Determine the [x, y] coordinate at the center of the cell enclosing the given text.  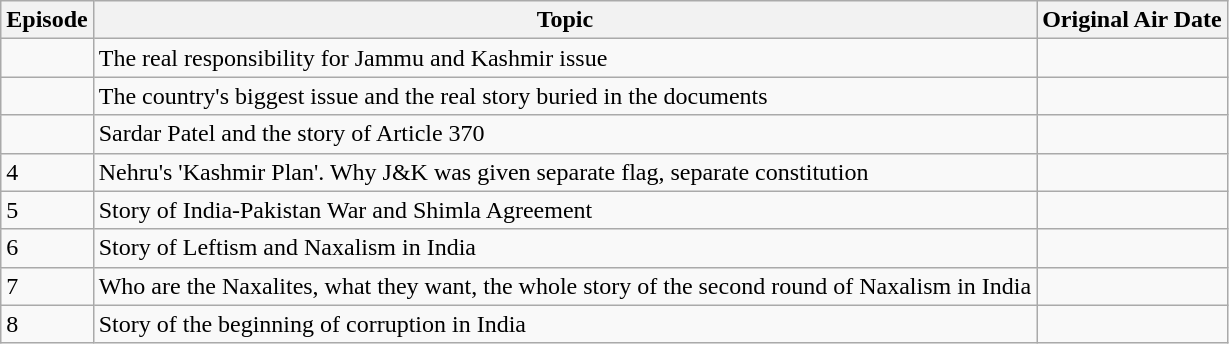
Who are the Naxalites, what they want, the whole story of the second round of Naxalism in India [564, 286]
6 [47, 248]
The real responsibility for Jammu and Kashmir issue [564, 58]
5 [47, 210]
Episode [47, 20]
Original Air Date [1132, 20]
Topic [564, 20]
Sardar Patel and the story of Article 370 [564, 134]
4 [47, 172]
Story of Leftism and Naxalism in India [564, 248]
8 [47, 324]
Story of the beginning of corruption in India [564, 324]
The country's biggest issue and the real story buried in the documents [564, 96]
Story of India-Pakistan War and Shimla Agreement [564, 210]
7 [47, 286]
Nehru's 'Kashmir Plan'. Why J&K was given separate flag, separate constitution [564, 172]
